Locate the cell with the specified text and output its [X, Y] center coordinate. 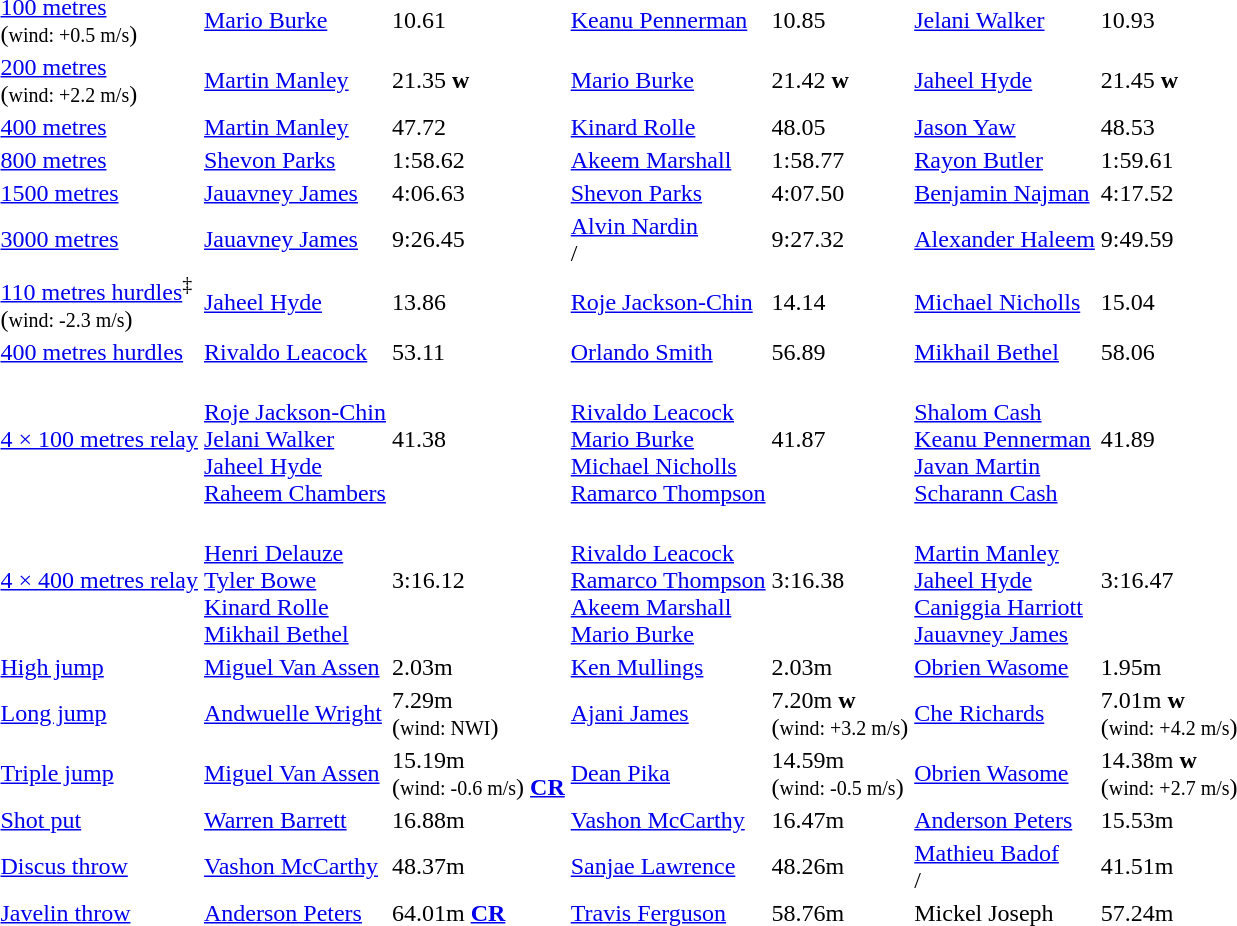
Michael Nicholls [1005, 302]
16.47m [840, 820]
Ajani James [668, 714]
4:07.50 [840, 193]
Rivaldo Leacock Mario Burke Michael Nicholls Ramarco Thompson [668, 439]
48.26m [840, 866]
Mathieu Badof / [1005, 866]
Ken Mullings [668, 667]
Martin Manley Jaheel Hyde Caniggia Harriott Jauavney James [1005, 580]
Alexander Haleem [1005, 240]
21.35 w [478, 80]
Benjamin Najman [1005, 193]
Shalom Cash Keanu Pennerman Javan Martin Scharann Cash [1005, 439]
Rivaldo Leacock [294, 352]
Sanjae Lawrence [668, 866]
41.87 [840, 439]
15.19m (wind: -0.6 m/s) CR [478, 774]
41.38 [478, 439]
9:27.32 [840, 240]
Roje Jackson-Chin Jelani Walker Jaheel Hyde Raheem Chambers [294, 439]
Akeem Marshall [668, 160]
14.59m (wind: -0.5 m/s) [840, 774]
Warren Barrett [294, 820]
Rivaldo Leacock Ramarco Thompson Akeem Marshall Mario Burke [668, 580]
16.88m [478, 820]
Dean Pika [668, 774]
Che Richards [1005, 714]
53.11 [478, 352]
3:16.38 [840, 580]
Jason Yaw [1005, 127]
9:26.45 [478, 240]
47.72 [478, 127]
Alvin Nardin / [668, 240]
1:58.62 [478, 160]
48.37m [478, 866]
Rayon Butler [1005, 160]
48.05 [840, 127]
1:58.77 [840, 160]
21.42 w [840, 80]
Anderson Peters [1005, 820]
Mario Burke [668, 80]
56.89 [840, 352]
Roje Jackson-Chin [668, 302]
7.20m w(wind: +3.2 m/s) [840, 714]
4:06.63 [478, 193]
7.29m (wind: NWI) [478, 714]
Orlando Smith [668, 352]
13.86 [478, 302]
Kinard Rolle [668, 127]
Mikhail Bethel [1005, 352]
14.14 [840, 302]
3:16.12 [478, 580]
Henri Delauze Tyler Bowe Kinard Rolle Mikhail Bethel [294, 580]
Andwuelle Wright [294, 714]
